Output the [X, Y] coordinate of the center of the cell containing the given text.  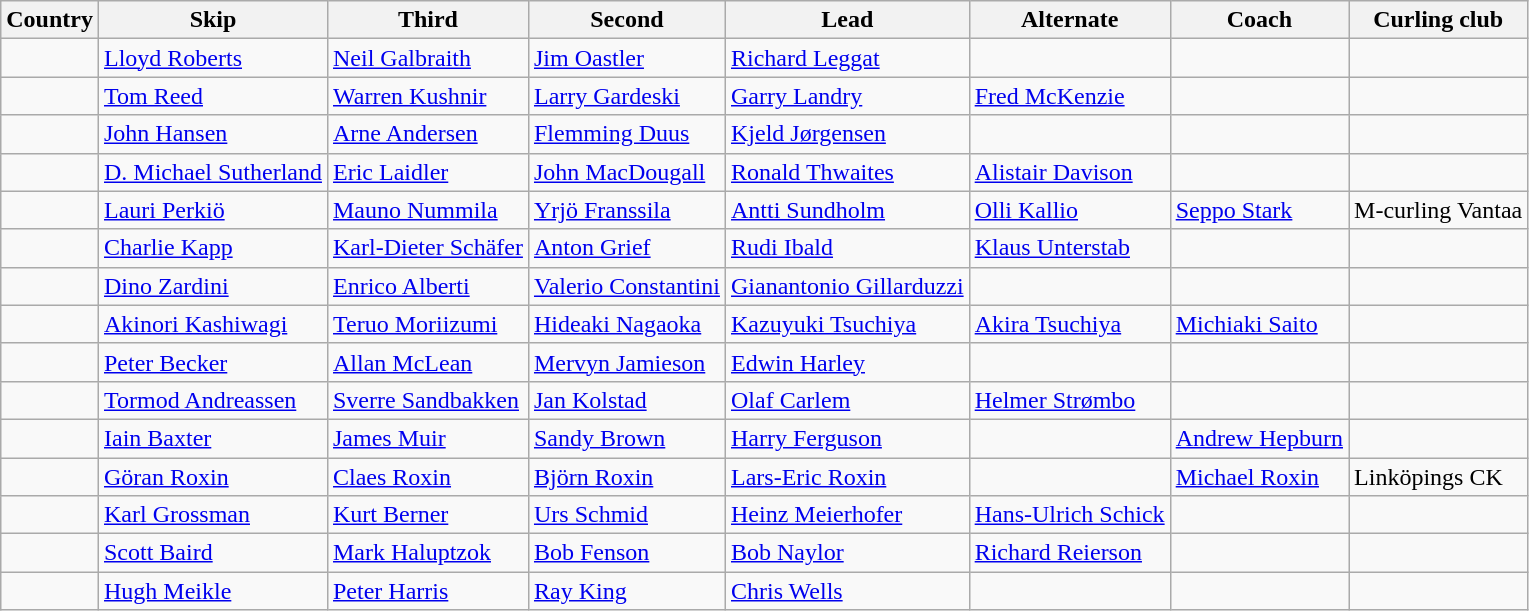
Valerio Constantini [626, 286]
Lars-Eric Roxin [847, 477]
Kjeld Jørgensen [847, 134]
Hans-Ulrich Schick [1070, 515]
Lead [847, 20]
Flemming Duus [626, 134]
Eric Laidler [428, 172]
Dino Zardini [212, 286]
M-curling Vantaa [1438, 210]
Akinori Kashiwagi [212, 324]
Antti Sundholm [847, 210]
Ray King [626, 591]
Bob Naylor [847, 553]
Charlie Kapp [212, 248]
Kurt Berner [428, 515]
Rudi Ibald [847, 248]
Third [428, 20]
Arne Andersen [428, 134]
Peter Becker [212, 362]
John MacDougall [626, 172]
Richard Leggat [847, 58]
Scott Baird [212, 553]
Michael Roxin [1259, 477]
Gianantonio Gillarduzzi [847, 286]
Yrjö Franssila [626, 210]
Tormod Andreassen [212, 400]
Andrew Hepburn [1259, 438]
Lloyd Roberts [212, 58]
Chris Wells [847, 591]
Warren Kushnir [428, 96]
Björn Roxin [626, 477]
Bob Fenson [626, 553]
Mark Haluptzok [428, 553]
Hugh Meikle [212, 591]
Claes Roxin [428, 477]
Mervyn Jamieson [626, 362]
Lauri Perkiö [212, 210]
Skip [212, 20]
Curling club [1438, 20]
Kazuyuki Tsuchiya [847, 324]
Teruo Moriizumi [428, 324]
Coach [1259, 20]
Heinz Meierhofer [847, 515]
Richard Reierson [1070, 553]
Seppo Stark [1259, 210]
Karl-Dieter Schäfer [428, 248]
Karl Grossman [212, 515]
Urs Schmid [626, 515]
Allan McLean [428, 362]
Neil Galbraith [428, 58]
Linköpings CK [1438, 477]
Sandy Brown [626, 438]
D. Michael Sutherland [212, 172]
Jim Oastler [626, 58]
Larry Gardeski [626, 96]
Iain Baxter [212, 438]
Fred McKenzie [1070, 96]
Michiaki Saito [1259, 324]
Peter Harris [428, 591]
Hideaki Nagaoka [626, 324]
Harry Ferguson [847, 438]
James Muir [428, 438]
Jan Kolstad [626, 400]
Göran Roxin [212, 477]
Anton Grief [626, 248]
Enrico Alberti [428, 286]
Second [626, 20]
Tom Reed [212, 96]
Edwin Harley [847, 362]
Klaus Unterstab [1070, 248]
Olaf Carlem [847, 400]
Helmer Strømbo [1070, 400]
John Hansen [212, 134]
Ronald Thwaites [847, 172]
Akira Tsuchiya [1070, 324]
Alistair Davison [1070, 172]
Mauno Nummila [428, 210]
Country [50, 20]
Olli Kallio [1070, 210]
Alternate [1070, 20]
Garry Landry [847, 96]
Sverre Sandbakken [428, 400]
